Detect which cell encompasses the target text, then output its [X, Y] center coordinate. 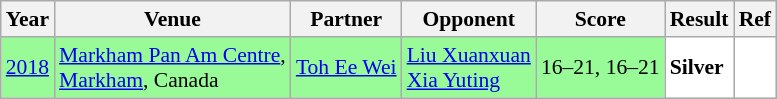
Toh Ee Wei [346, 68]
Partner [346, 19]
Opponent [469, 19]
16–21, 16–21 [600, 68]
Score [600, 19]
Silver [700, 68]
Result [700, 19]
Ref [755, 19]
Venue [172, 19]
2018 [28, 68]
Year [28, 19]
Markham Pan Am Centre,Markham, Canada [172, 68]
Liu Xuanxuan Xia Yuting [469, 68]
